Pinpoint the cell where the given text exists, returning its (X, Y) midpoint coordinate. 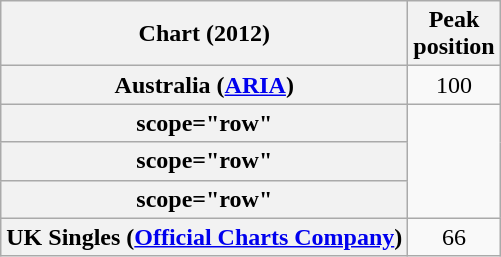
Peakposition (454, 34)
UK Singles (Official Charts Company) (204, 237)
100 (454, 85)
Chart (2012) (204, 34)
Australia (ARIA) (204, 85)
66 (454, 237)
